Find where the given text appears and provide that cell's center as [X, Y] coordinate. 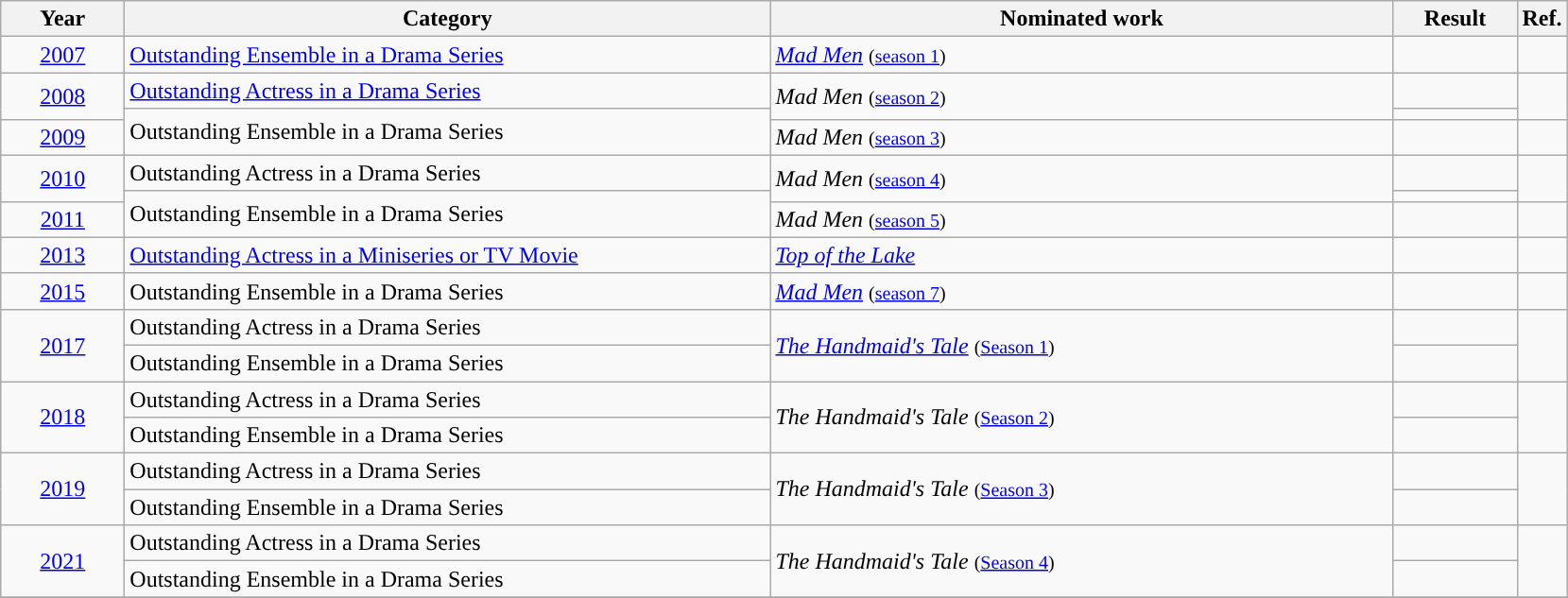
The Handmaid's Tale (Season 1) [1081, 345]
The Handmaid's Tale (Season 3) [1081, 489]
Mad Men (season 4) [1081, 178]
2011 [62, 219]
The Handmaid's Tale (Season 2) [1081, 418]
Category [448, 19]
2019 [62, 489]
2013 [62, 255]
2021 [62, 561]
2015 [62, 291]
Ref. [1542, 19]
Mad Men (season 3) [1081, 137]
Nominated work [1081, 19]
2007 [62, 55]
Mad Men (season 5) [1081, 219]
2018 [62, 418]
Top of the Lake [1081, 255]
2017 [62, 345]
Mad Men (season 7) [1081, 291]
Result [1456, 19]
Mad Men (season 1) [1081, 55]
Year [62, 19]
Outstanding Actress in a Miniseries or TV Movie [448, 255]
Mad Men (season 2) [1081, 96]
2008 [62, 96]
2009 [62, 137]
The Handmaid's Tale (Season 4) [1081, 561]
2010 [62, 178]
